From the cell containing the given text, extract its center point as [x, y] coordinate. 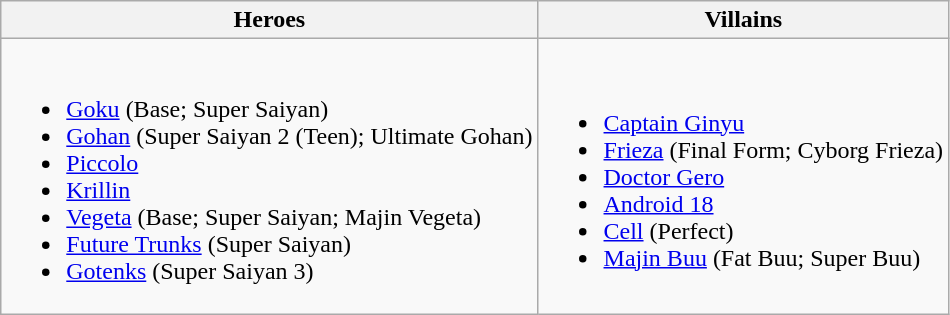
Captain GinyuFrieza (Final Form; Cyborg Frieza)Doctor GeroAndroid 18Cell (Perfect)Majin Buu (Fat Buu; Super Buu) [744, 176]
Heroes [270, 20]
Villains [744, 20]
